Capture the cell that displays the provided text and extract its (x, y) central coordinate. 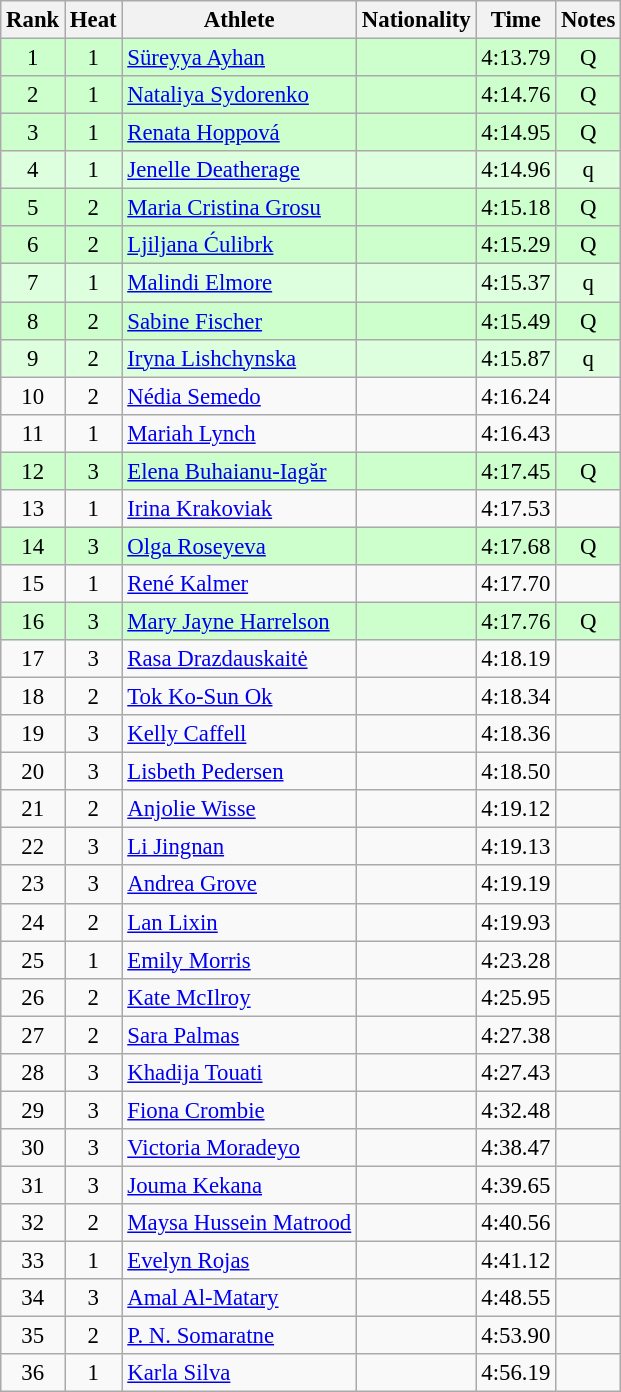
4:18.19 (516, 659)
Heat (94, 20)
4:15.49 (516, 321)
4:41.12 (516, 1261)
6 (33, 245)
Lisbeth Pedersen (240, 772)
4:14.95 (516, 133)
21 (33, 809)
4:17.68 (516, 546)
20 (33, 772)
Iryna Lishchynska (240, 358)
4:15.37 (516, 283)
4:14.76 (516, 95)
4:27.43 (516, 1073)
28 (33, 1073)
4:13.79 (516, 58)
9 (33, 358)
26 (33, 997)
4:17.45 (516, 471)
15 (33, 584)
29 (33, 1110)
4:18.50 (516, 772)
Rasa Drazdauskaitė (240, 659)
Elena Buhaianu-Iagăr (240, 471)
4:15.18 (516, 208)
René Kalmer (240, 584)
5 (33, 208)
Lan Lixin (240, 922)
Olga Roseyeva (240, 546)
P. N. Somaratne (240, 1336)
Kate McIlroy (240, 997)
Victoria Moradeyo (240, 1148)
4:19.12 (516, 809)
Khadija Touati (240, 1073)
4:23.28 (516, 960)
8 (33, 321)
4:39.65 (516, 1185)
Sara Palmas (240, 1035)
4:18.36 (516, 734)
Mariah Lynch (240, 433)
Renata Hoppová (240, 133)
11 (33, 433)
Malindi Elmore (240, 283)
23 (33, 885)
Tok Ko-Sun Ok (240, 697)
Nataliya Sydorenko (240, 95)
4:15.87 (516, 358)
4:56.19 (516, 1373)
30 (33, 1148)
Maysa Hussein Matrood (240, 1223)
4:38.47 (516, 1148)
Süreyya Ayhan (240, 58)
33 (33, 1261)
18 (33, 697)
4:19.19 (516, 885)
4:17.70 (516, 584)
24 (33, 922)
7 (33, 283)
19 (33, 734)
Jenelle Deatherage (240, 170)
4:53.90 (516, 1336)
Emily Morris (240, 960)
Li Jingnan (240, 847)
Fiona Crombie (240, 1110)
4:27.38 (516, 1035)
4:16.24 (516, 396)
4:40.56 (516, 1223)
Time (516, 20)
Notes (588, 20)
4:19.13 (516, 847)
25 (33, 960)
32 (33, 1223)
4:17.76 (516, 621)
Mary Jayne Harrelson (240, 621)
34 (33, 1298)
4:32.48 (516, 1110)
Andrea Grove (240, 885)
27 (33, 1035)
Nédia Semedo (240, 396)
Sabine Fischer (240, 321)
Amal Al-Matary (240, 1298)
10 (33, 396)
4:19.93 (516, 922)
36 (33, 1373)
16 (33, 621)
Irina Krakoviak (240, 509)
4:17.53 (516, 509)
Nationality (416, 20)
17 (33, 659)
Evelyn Rojas (240, 1261)
35 (33, 1336)
Maria Cristina Grosu (240, 208)
31 (33, 1185)
4:25.95 (516, 997)
22 (33, 847)
Anjolie Wisse (240, 809)
Athlete (240, 20)
Karla Silva (240, 1373)
4:14.96 (516, 170)
14 (33, 546)
4:16.43 (516, 433)
12 (33, 471)
4 (33, 170)
Kelly Caffell (240, 734)
Ljiljana Ćulibrk (240, 245)
4:18.34 (516, 697)
Rank (33, 20)
Jouma Kekana (240, 1185)
4:48.55 (516, 1298)
4:15.29 (516, 245)
13 (33, 509)
